Return the (x, y) coordinate for the center point of the cell that contains the specified text.  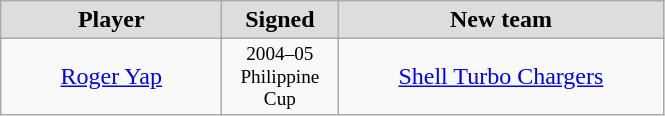
New team (501, 20)
Roger Yap (112, 78)
Player (112, 20)
2004–05 Philippine Cup (280, 78)
Shell Turbo Chargers (501, 78)
Signed (280, 20)
